Locate the cell with the specified text and output its (X, Y) center coordinate. 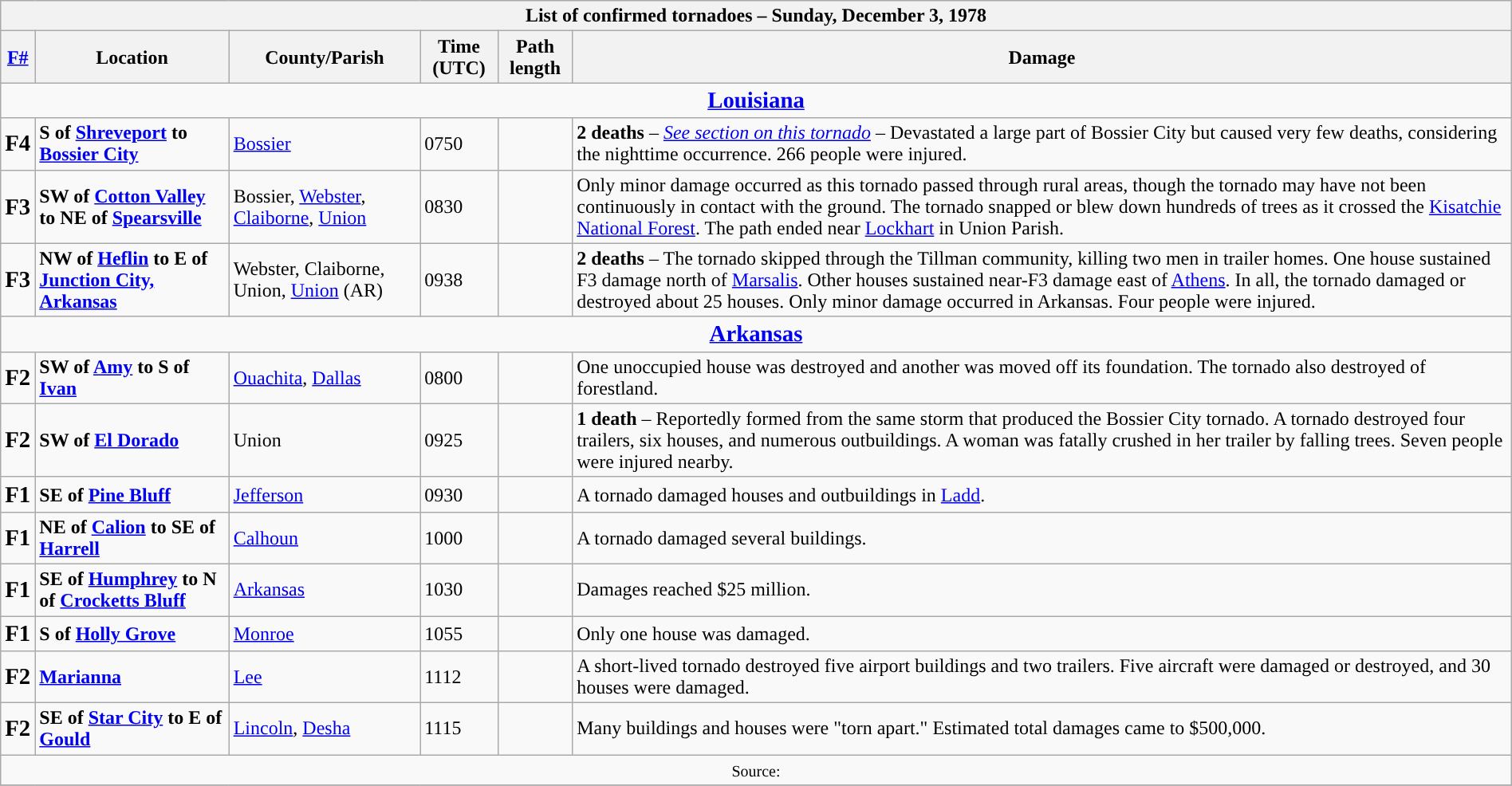
Only one house was damaged. (1042, 633)
Jefferson (325, 494)
Time (UTC) (459, 57)
SW of Amy to S of Ivan (132, 378)
SW of Cotton Valley to NE of Spearsville (132, 206)
1112 (459, 678)
0830 (459, 206)
S of Holly Grove (132, 633)
0938 (459, 280)
A tornado damaged several buildings. (1042, 537)
1030 (459, 590)
Bossier, Webster, Claiborne, Union (325, 206)
Path length (534, 57)
F# (18, 57)
A short-lived tornado destroyed five airport buildings and two trailers. Five aircraft were damaged or destroyed, and 30 houses were damaged. (1042, 678)
List of confirmed tornadoes – Sunday, December 3, 1978 (756, 16)
Ouachita, Dallas (325, 378)
Location (132, 57)
Source: (756, 770)
F4 (18, 143)
County/Parish (325, 57)
SE of Humphrey to N of Crocketts Bluff (132, 590)
0750 (459, 143)
Monroe (325, 633)
NW of Heflin to E of Junction City, Arkansas (132, 280)
Damage (1042, 57)
0930 (459, 494)
1000 (459, 537)
0800 (459, 378)
NE of Calion to SE of Harrell (132, 537)
Calhoun (325, 537)
SW of El Dorado (132, 440)
Many buildings and houses were "torn apart." Estimated total damages came to $500,000. (1042, 729)
SE of Star City to E of Gould (132, 729)
Louisiana (756, 100)
SE of Pine Bluff (132, 494)
1055 (459, 633)
Lincoln, Desha (325, 729)
0925 (459, 440)
Lee (325, 678)
S of Shreveport to Bossier City (132, 143)
Bossier (325, 143)
A tornado damaged houses and outbuildings in Ladd. (1042, 494)
One unoccupied house was destroyed and another was moved off its foundation. The tornado also destroyed of forestland. (1042, 378)
Marianna (132, 678)
Webster, Claiborne, Union, Union (AR) (325, 280)
1115 (459, 729)
Damages reached $25 million. (1042, 590)
Union (325, 440)
